Provide the (X, Y) coordinate of the cell's center where the given text is located.  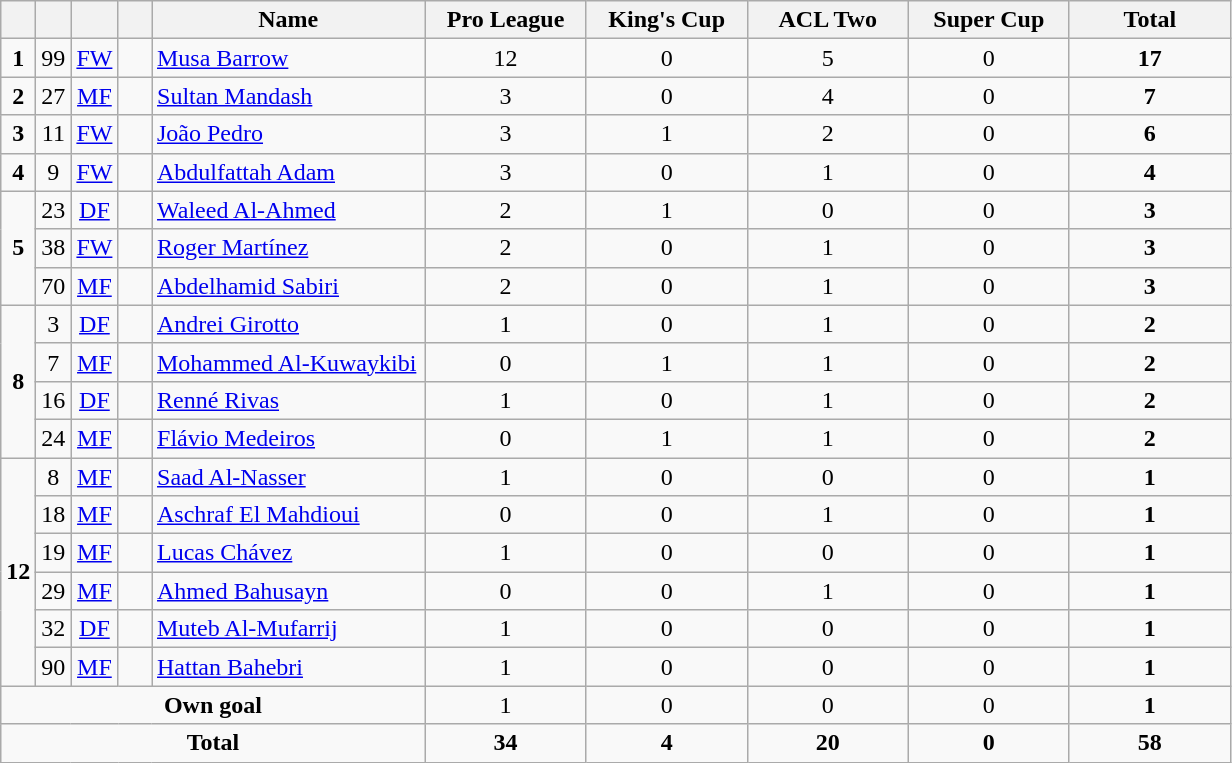
Mohammed Al-Kuwaykibi (289, 362)
34 (506, 743)
Hattan Bahebri (289, 667)
29 (54, 591)
Sultan Mandash (289, 96)
ACL Two (828, 20)
27 (54, 96)
Ahmed Bahusayn (289, 591)
Saad Al-Nasser (289, 477)
Super Cup (988, 20)
Musa Barrow (289, 58)
King's Cup (666, 20)
Roger Martínez (289, 248)
Muteb Al-Mufarrij (289, 629)
90 (54, 667)
9 (54, 172)
99 (54, 58)
Aschraf El Mahdioui (289, 515)
Abdelhamid Sabiri (289, 286)
6 (1150, 134)
38 (54, 248)
Abdulfattah Adam (289, 172)
19 (54, 553)
Pro League (506, 20)
32 (54, 629)
João Pedro (289, 134)
Waleed Al-Ahmed (289, 210)
17 (1150, 58)
16 (54, 400)
Own goal (213, 705)
Renné Rivas (289, 400)
Flávio Medeiros (289, 438)
70 (54, 286)
Name (289, 20)
23 (54, 210)
Lucas Chávez (289, 553)
11 (54, 134)
18 (54, 515)
24 (54, 438)
58 (1150, 743)
20 (828, 743)
Andrei Girotto (289, 324)
